Determine the [X, Y] coordinate at the center of the cell enclosing the given text.  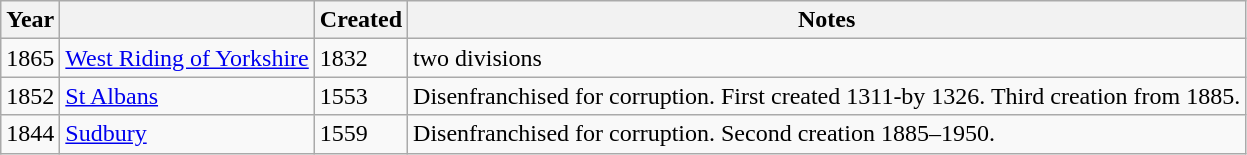
1832 [360, 58]
Year [30, 20]
1852 [30, 96]
Sudbury [187, 134]
1553 [360, 96]
two divisions [827, 58]
Created [360, 20]
Notes [827, 20]
St Albans [187, 96]
Disenfranchised for corruption. Second creation 1885–1950. [827, 134]
1844 [30, 134]
West Riding of Yorkshire [187, 58]
1865 [30, 58]
1559 [360, 134]
Disenfranchised for corruption. First created 1311-by 1326. Third creation from 1885. [827, 96]
